Find where the given text appears and provide that cell's center as (x, y) coordinate. 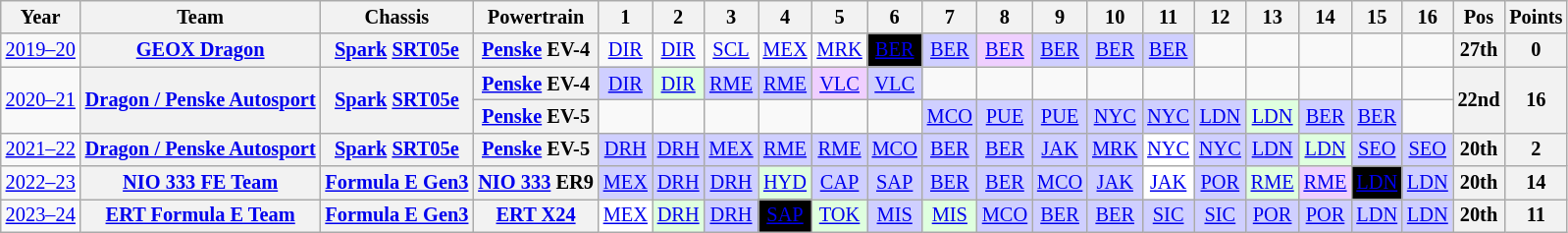
NIO 333 ER9 (536, 183)
Year (41, 17)
5 (839, 17)
2023–24 (41, 215)
4 (785, 17)
Powertrain (536, 17)
Chassis (397, 17)
2022–23 (41, 183)
6 (895, 17)
10 (1115, 17)
2019–20 (41, 50)
ERT X24 (536, 215)
TOK (839, 215)
15 (1377, 17)
27th (1480, 50)
2021–22 (41, 149)
CAP (839, 183)
NIO 333 FE Team (200, 183)
ERT Formula E Team (200, 215)
9 (1060, 17)
GEOX Dragon (200, 50)
1 (626, 17)
2020–21 (41, 100)
22nd (1480, 100)
HYD (785, 183)
8 (1005, 17)
Team (200, 17)
7 (950, 17)
SCL (732, 50)
Pos (1480, 17)
Points (1536, 17)
12 (1221, 17)
3 (732, 17)
13 (1273, 17)
0 (1536, 50)
